Detect which cell encompasses the target text, then output its (X, Y) center coordinate. 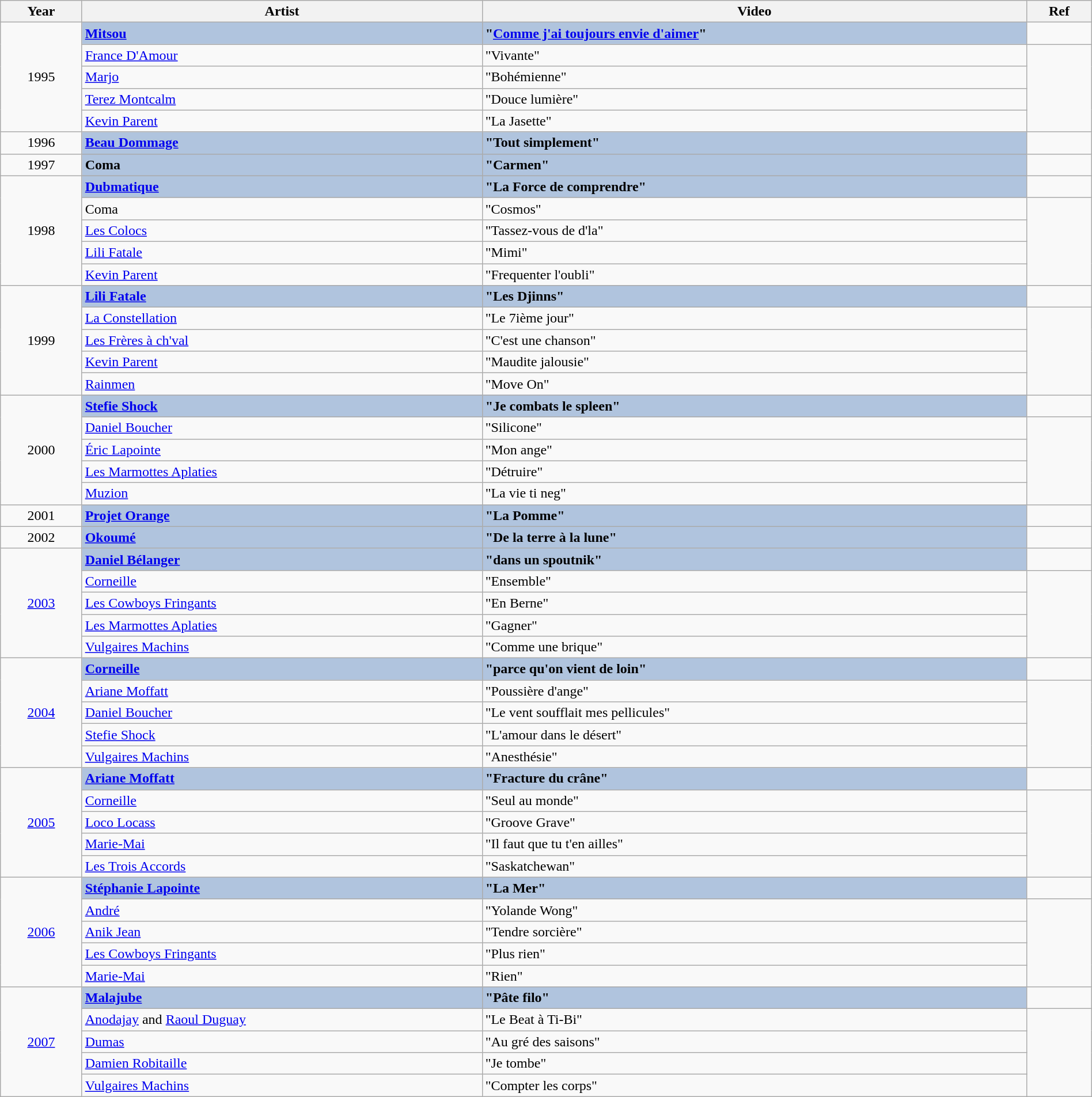
"Mimi" (754, 252)
Rainmen (282, 384)
Loco Locass (282, 822)
"Comme une brique" (754, 647)
"Carmen" (754, 165)
"En Berne" (754, 603)
"Tendre sorcière" (754, 932)
Artist (282, 12)
Les Frères à ch'val (282, 340)
2005 (41, 822)
Marjo (282, 77)
"Fracture du crâne" (754, 779)
"La Pomme" (754, 515)
"Tassez-vous de d'la" (754, 230)
Éric Lapointe (282, 450)
Anodajay and Raoul Duguay (282, 1020)
"La vie ti neg" (754, 494)
"Les Djinns" (754, 297)
2006 (41, 932)
Projet Orange (282, 515)
Daniel Bélanger (282, 559)
1995 (41, 77)
Muzion (282, 494)
"Frequenter l'oubli" (754, 275)
Stéphanie Lapointe (282, 888)
"Compter les corps" (754, 1085)
"La Force de comprendre" (754, 187)
Mitsou (282, 33)
"Mon ange" (754, 450)
"parce qu'on vient de loin" (754, 669)
Les Colocs (282, 230)
2002 (41, 537)
"Comme j'ai toujours envie d'aimer" (754, 33)
"Douce lumière" (754, 99)
2007 (41, 1042)
"C'est une chanson" (754, 340)
"Le vent soufflait mes pellicules" (754, 713)
2003 (41, 603)
"Rien" (754, 976)
Year (41, 12)
"Au gré des saisons" (754, 1042)
"Je combats le spleen" (754, 406)
"Ensemble" (754, 581)
"Silicone" (754, 428)
"Bohémienne" (754, 77)
"Il faut que tu t'en ailles" (754, 844)
"Poussière d'ange" (754, 691)
1998 (41, 230)
"Seul au monde" (754, 800)
1999 (41, 340)
Video (754, 12)
"L'amour dans le désert" (754, 735)
Terez Montcalm (282, 99)
1997 (41, 165)
"Cosmos" (754, 208)
"La Mer" (754, 888)
"Pâte filo" (754, 998)
Dumas (282, 1042)
"Move On" (754, 384)
"dans un spoutnik" (754, 559)
2001 (41, 515)
Damien Robitaille (282, 1064)
Les Trois Accords (282, 866)
"Le Beat à Ti-Bi" (754, 1020)
"Groove Grave" (754, 822)
"Saskatchewan" (754, 866)
"Détruire" (754, 472)
Anik Jean (282, 932)
"Anesthésie" (754, 757)
"Vivante" (754, 55)
"Maudite jalousie" (754, 362)
2004 (41, 713)
2000 (41, 450)
"Je tombe" (754, 1064)
Malajube (282, 998)
André (282, 910)
France D'Amour (282, 55)
La Constellation (282, 318)
1996 (41, 143)
Ref (1060, 12)
"Le 7ième jour" (754, 318)
"De la terre à la lune" (754, 537)
Dubmatique (282, 187)
"Plus rien" (754, 954)
"Tout simplement" (754, 143)
Okoumé (282, 537)
"La Jasette" (754, 121)
"Gagner" (754, 625)
"Yolande Wong" (754, 910)
Beau Dommage (282, 143)
